Capture the cell that displays the provided text and extract its (X, Y) central coordinate. 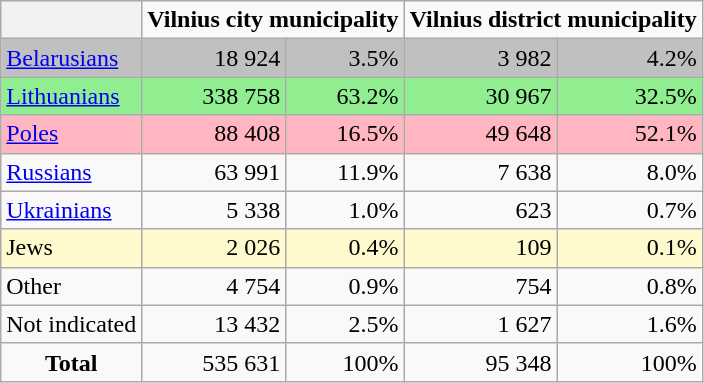
32.5% (630, 96)
13 432 (214, 324)
Ukrainians (72, 210)
18 924 (214, 58)
11.9% (345, 172)
0.9% (345, 286)
88 408 (214, 134)
0.8% (630, 286)
Vilnius city municipality (273, 20)
Vilnius district municipality (553, 20)
4.2% (630, 58)
2 026 (214, 248)
0.1% (630, 248)
52.1% (630, 134)
Jews (72, 248)
Lithuanians (72, 96)
109 (480, 248)
7 638 (480, 172)
Poles (72, 134)
49 648 (480, 134)
Not indicated (72, 324)
0.7% (630, 210)
5 338 (214, 210)
535 631 (214, 362)
Other (72, 286)
3.5% (345, 58)
3 982 (480, 58)
2.5% (345, 324)
Belarusians (72, 58)
338 758 (214, 96)
0.4% (345, 248)
Russians (72, 172)
1 627 (480, 324)
623 (480, 210)
8.0% (630, 172)
63.2% (345, 96)
1.0% (345, 210)
63 991 (214, 172)
30 967 (480, 96)
1.6% (630, 324)
754 (480, 286)
95 348 (480, 362)
Total (72, 362)
16.5% (345, 134)
4 754 (214, 286)
